Locate the cell with the specified text and output its [x, y] center coordinate. 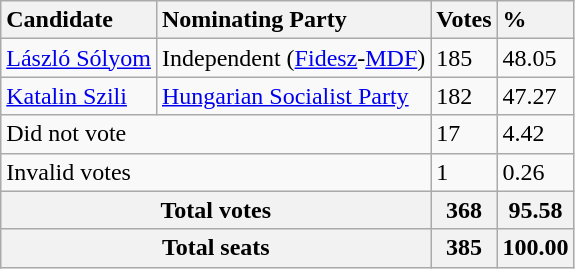
Katalin Szili [79, 96]
László Sólyom [79, 58]
Invalid votes [216, 172]
Did not vote [216, 134]
47.27 [536, 96]
0.26 [536, 172]
48.05 [536, 58]
100.00 [536, 248]
368 [464, 210]
% [536, 20]
385 [464, 248]
Total seats [216, 248]
Votes [464, 20]
Total votes [216, 210]
4.42 [536, 134]
Nominating Party [293, 20]
17 [464, 134]
95.58 [536, 210]
1 [464, 172]
182 [464, 96]
Candidate [79, 20]
Independent (Fidesz-MDF) [293, 58]
185 [464, 58]
Hungarian Socialist Party [293, 96]
